Locate the cell with the specified text and output its [X, Y] center coordinate. 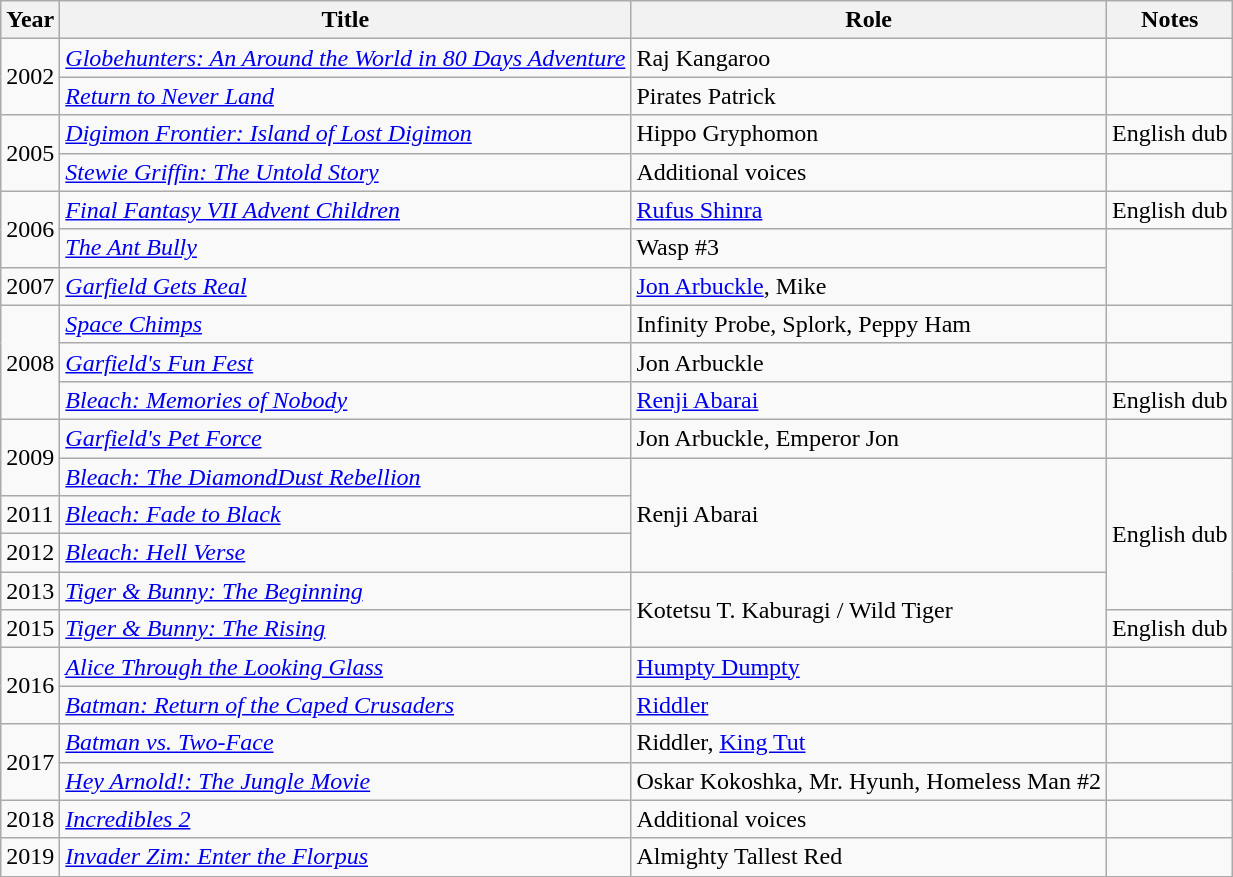
Garfield Gets Real [346, 286]
Incredibles 2 [346, 819]
Invader Zim: Enter the Florpus [346, 857]
Bleach: Hell Verse [346, 553]
Batman vs. Two-Face [346, 743]
2015 [30, 629]
Jon Arbuckle, Mike [869, 286]
The Ant Bully [346, 248]
Year [30, 20]
2008 [30, 362]
Title [346, 20]
Space Chimps [346, 324]
Humpty Dumpty [869, 667]
Stewie Griffin: The Untold Story [346, 172]
2016 [30, 686]
Return to Never Land [346, 96]
Alice Through the Looking Glass [346, 667]
Hey Arnold!: The Jungle Movie [346, 781]
Oskar Kokoshka, Mr. Hyunh, Homeless Man #2 [869, 781]
Pirates Patrick [869, 96]
2018 [30, 819]
Almighty Tallest Red [869, 857]
2019 [30, 857]
Riddler, King Tut [869, 743]
Kotetsu T. Kaburagi / Wild Tiger [869, 610]
Wasp #3 [869, 248]
Riddler [869, 705]
Infinity Probe, Splork, Peppy Ham [869, 324]
Notes [1170, 20]
2013 [30, 591]
Raj Kangaroo [869, 58]
Jon Arbuckle [869, 362]
Bleach: Fade to Black [346, 515]
Batman: Return of the Caped Crusaders [346, 705]
2006 [30, 229]
2009 [30, 457]
Digimon Frontier: Island of Lost Digimon [346, 134]
2011 [30, 515]
Hippo Gryphomon [869, 134]
Jon Arbuckle, Emperor Jon [869, 438]
Tiger & Bunny: The Beginning [346, 591]
Bleach: Memories of Nobody [346, 400]
2005 [30, 153]
2007 [30, 286]
Rufus Shinra [869, 210]
Role [869, 20]
2012 [30, 553]
Garfield's Fun Fest [346, 362]
Final Fantasy VII Advent Children [346, 210]
Tiger & Bunny: The Rising [346, 629]
Bleach: The DiamondDust Rebellion [346, 477]
Globehunters: An Around the World in 80 Days Adventure [346, 58]
2017 [30, 762]
2002 [30, 77]
Garfield's Pet Force [346, 438]
